Capture the cell that displays the provided text and extract its [X, Y] central coordinate. 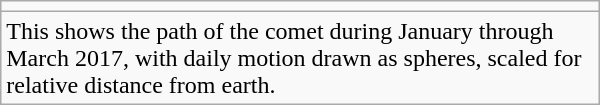
This shows the path of the comet during January through March 2017, with daily motion drawn as spheres, scaled for relative distance from earth. [300, 58]
